Pinpoint the cell where the given text exists, returning its [X, Y] midpoint coordinate. 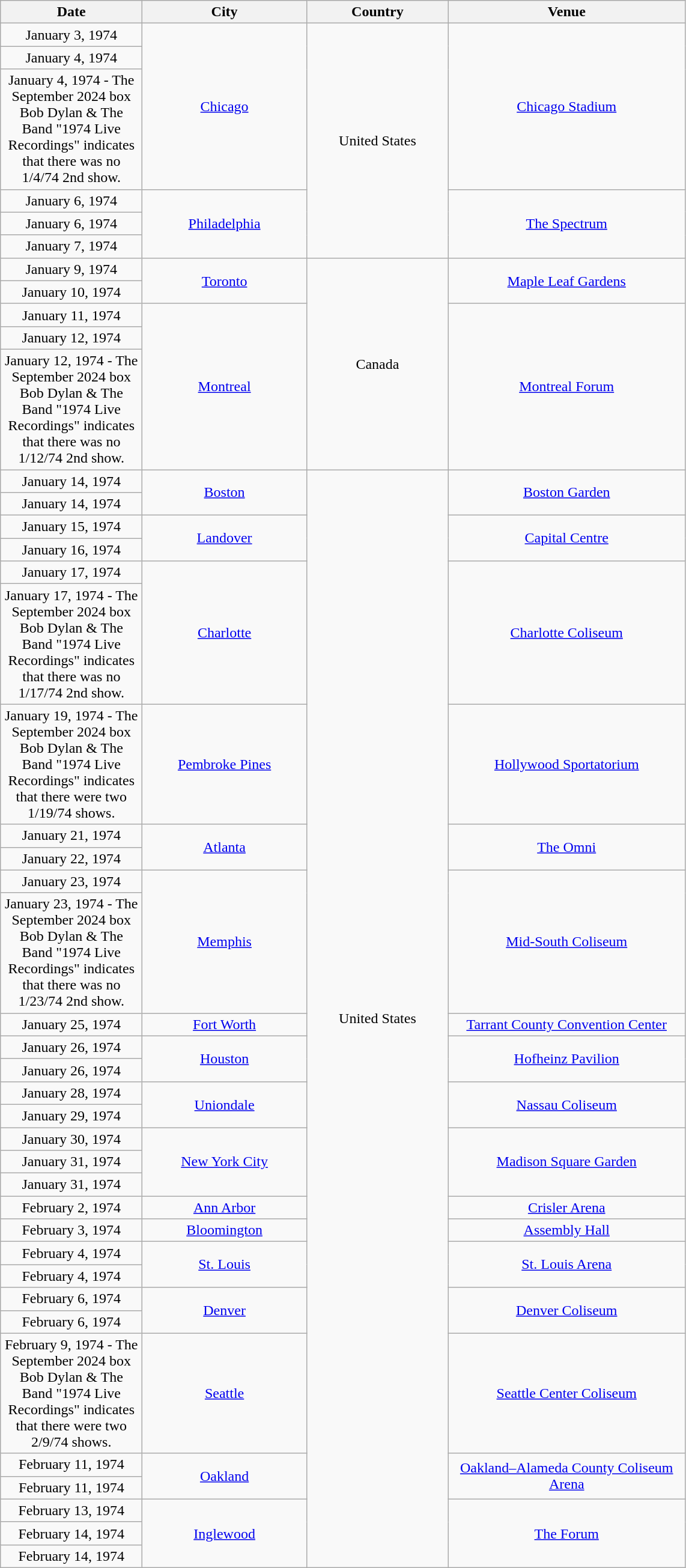
The Spectrum [566, 223]
St. Louis [225, 1265]
January 28, 1974 [71, 1093]
January 25, 1974 [71, 1024]
January 12, 1974 - The September 2024 box Bob Dylan & The Band "1974 Live Recordings" indicates that there was no 1/12/74 2nd show. [71, 409]
Oakland–Alameda County Coliseum Arena [566, 1476]
Country [377, 12]
Charlotte Coliseum [566, 633]
Mid-South Coliseum [566, 941]
January 29, 1974 [71, 1116]
January 19, 1974 - The September 2024 box Bob Dylan & The Band "1974 Live Recordings" indicates that there were two 1/19/74 shows. [71, 764]
The Forum [566, 1533]
January 12, 1974 [71, 338]
Venue [566, 12]
Landover [225, 538]
Hollywood Sportatorium [566, 764]
St. Louis Arena [566, 1265]
January 9, 1974 [71, 269]
Seattle [225, 1393]
Oakland [225, 1476]
January 30, 1974 [71, 1138]
Assembly Hall [566, 1230]
Memphis [225, 941]
January 7, 1974 [71, 246]
Houston [225, 1059]
January 10, 1974 [71, 292]
Nassau Coliseum [566, 1104]
January 23, 1974 [71, 881]
Date [71, 12]
Denver [225, 1310]
Toronto [225, 281]
Madison Square Garden [566, 1161]
Boston [225, 493]
Tarrant County Convention Center [566, 1024]
Atlanta [225, 847]
Montreal [225, 386]
Fort Worth [225, 1024]
New York City [225, 1161]
Uniondale [225, 1104]
January 21, 1974 [71, 836]
January 23, 1974 - The September 2024 box Bob Dylan & The Band "1974 Live Recordings" indicates that there was no 1/23/74 2nd show. [71, 953]
Canada [377, 363]
Pembroke Pines [225, 764]
February 3, 1974 [71, 1230]
Philadelphia [225, 223]
The Omni [566, 847]
Montreal Forum [566, 386]
Ann Arbor [225, 1208]
Capital Centre [566, 538]
Denver Coliseum [566, 1310]
Crisler Arena [566, 1208]
Charlotte [225, 633]
January 4, 1974 - The September 2024 box Bob Dylan & The Band "1974 Live Recordings" indicates that there was no 1/4/74 2nd show. [71, 129]
Bloomington [225, 1230]
Seattle Center Coliseum [566, 1393]
Hofheinz Pavilion [566, 1059]
January 17, 1974 [71, 573]
January 22, 1974 [71, 858]
Inglewood [225, 1533]
January 17, 1974 - The September 2024 box Bob Dylan & The Band "1974 Live Recordings" indicates that there was no 1/17/74 2nd show. [71, 644]
January 3, 1974 [71, 35]
January 11, 1974 [71, 315]
January 15, 1974 [71, 527]
February 9, 1974 - The September 2024 box Bob Dylan & The Band "1974 Live Recordings" indicates that there were two 2/9/74 shows. [71, 1393]
February 13, 1974 [71, 1510]
Chicago [225, 106]
Chicago Stadium [566, 106]
City [225, 12]
January 16, 1974 [71, 550]
January 4, 1974 [71, 58]
Maple Leaf Gardens [566, 281]
February 2, 1974 [71, 1208]
Boston Garden [566, 493]
